Identify which cell holds the provided text, then report its [x, y] central coordinate. 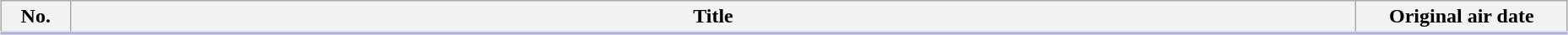
Title [713, 17]
Original air date [1462, 17]
No. [35, 17]
